Pinpoint the cell where the given text exists, returning its (X, Y) midpoint coordinate. 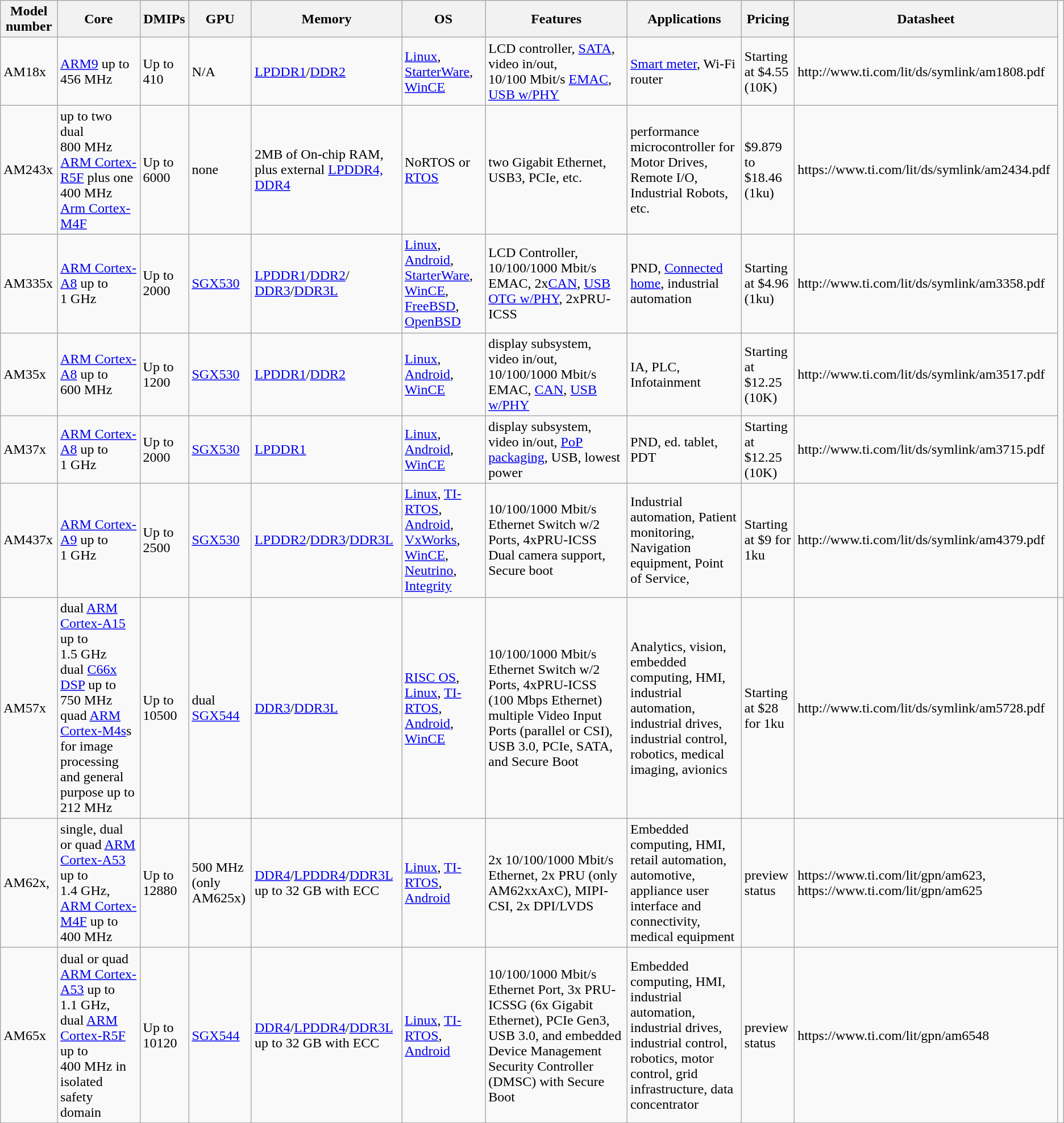
Starting at $4.55 (10K) (767, 72)
Analytics, vision, embedded computing, HMI, industrial automation, industrial drives, industrial control, robotics, medical imaging, avionics (684, 707)
N/A (221, 72)
Linux, StarterWare, WinCE (443, 72)
Starting at $28 for 1ku (767, 707)
http://www.ti.com/lit/ds/symlink/am5728.pdf (926, 707)
http://www.ti.com/lit/ds/symlink/am1808.pdf (926, 72)
Up to 10120 (164, 1035)
http://www.ti.com/lit/ds/symlink/am3358.pdf (926, 283)
OS (443, 19)
500 MHz (only AM625x) (221, 882)
AM35x (29, 374)
AM243x (29, 169)
performance microcontroller for Motor Drives, Remote I/O, Industrial Robots, etc. (684, 169)
LCD controller, SATA, video in/out, 10/100 Mbit/s EMAC, USB w/PHY (556, 72)
Industrial automation, Patient monitoring, Navigation equipment, Point of Service, (684, 540)
Starting at $9 for 1ku (767, 540)
LCD Controller, 10/100/1000 Mbit/s EMAC, 2xCAN, USB OTG w/PHY, 2xPRU-ICSS (556, 283)
https://www.ti.com/lit/gpn/am623, https://www.ti.com/lit/gpn/am625 (926, 882)
Applications (684, 19)
Pricing (767, 19)
ARM9 up to 456 MHz (99, 72)
GPU (221, 19)
10/100/1000 Mbit/s Ethernet Switch w/2 Ports, 4xPRU-ICSS Dual camera support, Secure boot (556, 540)
Core (99, 19)
AM335x (29, 283)
IA, PLC, Infotainment (684, 374)
up to two dual 800 MHz ARM Cortex-R5F plus one 400 MHz Arm Cortex-M4F (99, 169)
ARM Cortex-A9 up to 1 GHz (99, 540)
Up to 1200 (164, 374)
Up to 2500 (164, 540)
PND, Connected home, industrial automation (684, 283)
LPDDR1 (326, 449)
Up to 10500 (164, 707)
AM18x (29, 72)
display subsystem, video in/out, 10/100/1000 Mbit/s EMAC, CAN, USB w/PHY (556, 374)
Model number (29, 19)
http://www.ti.com/lit/ds/symlink/am3715.pdf (926, 449)
SGX544 (221, 1035)
http://www.ti.com/lit/ds/symlink/am4379.pdf (926, 540)
2MB of On-chip RAM, plus external LPDDR4, DDR4 (326, 169)
Embedded computing, HMI, retail automation, automotive, appliance user interface and connectivity, medical equipment (684, 882)
RISC OS, Linux, TI-RTOS, Android, WinCE (443, 707)
2x 10/100/1000 Mbit/s Ethernet, 2x PRU (only AM62xxAxC), MIPI-CSI, 2x DPI/LVDS (556, 882)
https://www.ti.com/lit/gpn/am6548 (926, 1035)
AM65x (29, 1035)
ARM Cortex-A8 up to 600 MHz (99, 374)
http://www.ti.com/lit/ds/symlink/am3517.pdf (926, 374)
Up to 410 (164, 72)
PND, ed. tablet, PDT (684, 449)
Memory (326, 19)
single, dual or quad ARM Cortex-A53 up to 1.4 GHz, ARM Cortex-M4F up to 400 MHz (99, 882)
AM37x (29, 449)
AM62x, (29, 882)
Up to 12880 (164, 882)
dual SGX544 (221, 707)
Starting at $4.96 (1ku) (767, 283)
none (221, 169)
Linux, TI-RTOS, Android, VxWorks, WinCE, Neutrino, Integrity (443, 540)
Datasheet (926, 19)
two Gigabit Ethernet, USB3, PCIe, etc. (556, 169)
display subsystem, video in/out, PoP packaging, USB, lowest power (556, 449)
Smart meter, Wi-Fi router (684, 72)
AM57x (29, 707)
dual ARM Cortex-A15 up to 1.5 GHzdual C66x DSP up to 750 MHz quad ARM Cortex-M4ss for image processing and general purpose up to 212 MHz (99, 707)
NoRTOS or RTOS (443, 169)
https://www.ti.com/lit/ds/symlink/am2434.pdf (926, 169)
AM437x (29, 540)
Features (556, 19)
dual or quad ARM Cortex-A53 up to 1.1 GHz,dual ARM Cortex-R5F up to 400 MHz in isolated safety domain (99, 1035)
DMIPs (164, 19)
Up to 6000 (164, 169)
LPDDR2/DDR3/DDR3L (326, 540)
DDR3/DDR3L (326, 707)
$9.879 to $18.46 (1ku) (767, 169)
Linux, Android, StarterWare, WinCE, FreeBSD, OpenBSD (443, 283)
LPDDR1/DDR2/DDR3/DDR3L (326, 283)
